Extract the (x, y) coordinate from the center of the cell holding the provided text.  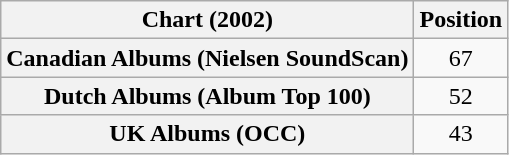
UK Albums (OCC) (208, 134)
Position (461, 20)
52 (461, 96)
Chart (2002) (208, 20)
Dutch Albums (Album Top 100) (208, 96)
43 (461, 134)
Canadian Albums (Nielsen SoundScan) (208, 58)
67 (461, 58)
